Search for the cell housing the specified text and yield its [X, Y] center coordinate. 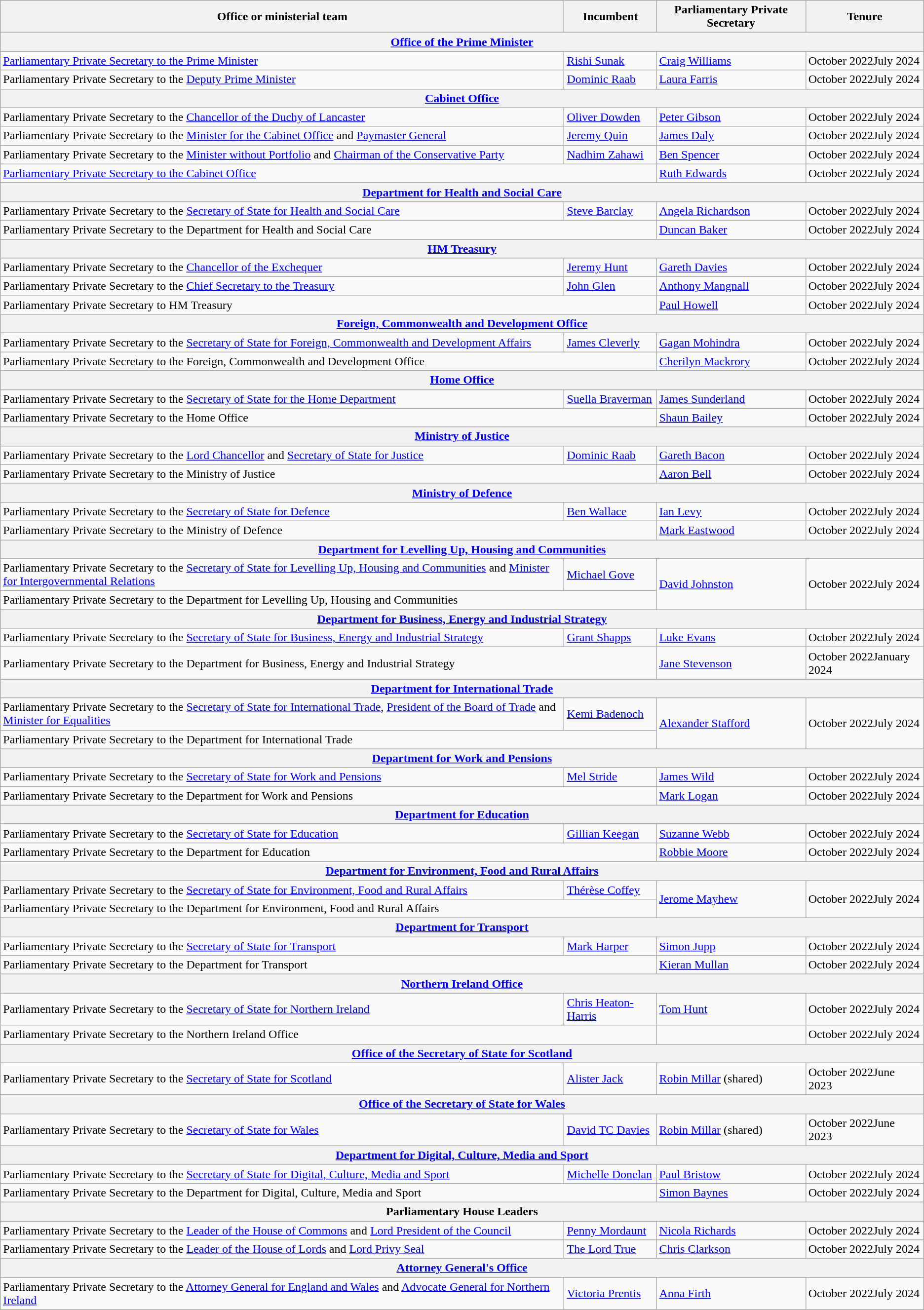
Department for Work and Pensions [462, 758]
Gareth Davies [731, 268]
Parliamentary Private Secretary [731, 17]
Peter Gibson [731, 117]
Parliamentary Private Secretary to the Secretary of State for Business, Energy and Industrial Strategy [282, 638]
Mark Logan [731, 796]
Mark Harper [610, 946]
Anna Firth [731, 1293]
Parliamentary Private Secretary to the Department for Work and Pensions [329, 796]
Parliamentary Private Secretary to the Leader of the House of Commons and Lord President of the Council [282, 1231]
Ben Wallace [610, 511]
Parliamentary Private Secretary to the Secretary of State for Foreign, Commonwealth and Development Affairs [282, 343]
Office of the Secretary of State for Scotland [462, 1053]
HM Treasury [462, 248]
Parliamentary Private Secretary to the Prime Minister [282, 61]
The Lord True [610, 1249]
Parliamentary Private Secretary to the Secretary of State for the Home Department [282, 399]
Angela Richardson [731, 211]
Michelle Donelan [610, 1174]
Parliamentary Private Secretary to the Secretary of State for International Trade, President of the Board of Trade and Minister for Equalities [282, 714]
Department for Levelling Up, Housing and Communities [462, 549]
Parliamentary Private Secretary to the Ministry of Justice [329, 474]
Department for Business, Energy and Industrial Strategy [462, 619]
Parliamentary Private Secretary to the Secretary of State for Northern Ireland [282, 1009]
Department for International Trade [462, 689]
Chris Clarkson [731, 1249]
Office of the Prime Minister [462, 42]
Gareth Bacon [731, 455]
Parliamentary Private Secretary to the Department for International Trade [329, 739]
Incumbent [610, 17]
Anthony Mangnall [731, 286]
Home Office [462, 380]
Penny Mordaunt [610, 1231]
Ruth Edwards [731, 173]
Parliamentary Private Secretary to the Deputy Prime Minister [282, 79]
Ministry of Justice [462, 436]
Jane Stevenson [731, 663]
Department for Transport [462, 927]
Craig Williams [731, 61]
Duncan Baker [731, 230]
Parliamentary Private Secretary to the Leader of the House of Lords and Lord Privy Seal [282, 1249]
Parliamentary Private Secretary to HM Treasury [329, 305]
James Cleverly [610, 343]
Gillian Keegan [610, 833]
Parliamentary Private Secretary to the Secretary of State for Health and Social Care [282, 211]
Suella Braverman [610, 399]
October 2022January 2024 [865, 663]
Steve Barclay [610, 211]
Paul Howell [731, 305]
Parliamentary Private Secretary to the Secretary of State for Work and Pensions [282, 777]
Gagan Mohindra [731, 343]
Simon Baynes [731, 1193]
Kieran Mullan [731, 965]
Parliamentary Private Secretary to the Foreign, Commonwealth and Development Office [329, 361]
Victoria Prentis [610, 1293]
Robbie Moore [731, 852]
Chris Heaton-Harris [610, 1009]
Michael Gove [610, 575]
Jerome Mayhew [731, 899]
Parliamentary Private Secretary to the Secretary of State for Levelling Up, Housing and Communities and Minister for Intergovernmental Relations [282, 575]
Mark Eastwood [731, 530]
Northern Ireland Office [462, 984]
Laura Farris [731, 79]
Alister Jack [610, 1079]
David Johnston [731, 584]
Ian Levy [731, 511]
Tom Hunt [731, 1009]
Thérèse Coffey [610, 890]
Parliamentary Private Secretary to the Secretary of State for Education [282, 833]
Parliamentary Private Secretary to the Secretary of State for Digital, Culture, Media and Sport [282, 1174]
Parliamentary Private Secretary to the Chief Secretary to the Treasury [282, 286]
Parliamentary House Leaders [462, 1211]
Parliamentary Private Secretary to the Cabinet Office [329, 173]
Cabinet Office [462, 98]
Parliamentary Private Secretary to the Minister without Portfolio and Chairman of the Conservative Party [282, 154]
Attorney General's Office [462, 1268]
Simon Jupp [731, 946]
Parliamentary Private Secretary to the Chancellor of the Exchequer [282, 268]
Jeremy Quin [610, 136]
Office of the Secretary of State for Wales [462, 1104]
Paul Bristow [731, 1174]
Department for Health and Social Care [462, 192]
Grant Shapps [610, 638]
Luke Evans [731, 638]
Aaron Bell [731, 474]
James Sunderland [731, 399]
Cherilyn Mackrory [731, 361]
Foreign, Commonwealth and Development Office [462, 324]
Parliamentary Private Secretary to the Secretary of State for Wales [282, 1129]
Jeremy Hunt [610, 268]
Parliamentary Private Secretary to the Chancellor of the Duchy of Lancaster [282, 117]
Parliamentary Private Secretary to the Attorney General for England and Wales and Advocate General for Northern Ireland [282, 1293]
Parliamentary Private Secretary to the Home Office [329, 418]
Department for Environment, Food and Rural Affairs [462, 871]
Department for Education [462, 814]
Mel Stride [610, 777]
Parliamentary Private Secretary to the Department for Business, Energy and Industrial Strategy [329, 663]
Tenure [865, 17]
Nicola Richards [731, 1231]
Nadhim Zahawi [610, 154]
Parliamentary Private Secretary to the Department for Health and Social Care [329, 230]
Parliamentary Private Secretary to the Minister for the Cabinet Office and Paymaster General [282, 136]
Department for Digital, Culture, Media and Sport [462, 1155]
Ben Spencer [731, 154]
Parliamentary Private Secretary to the Ministry of Defence [329, 530]
John Glen [610, 286]
Parliamentary Private Secretary to the Department for Environment, Food and Rural Affairs [329, 909]
Parliamentary Private Secretary to the Department for Digital, Culture, Media and Sport [329, 1193]
Shaun Bailey [731, 418]
David TC Davies [610, 1129]
James Daly [731, 136]
Alexander Stafford [731, 724]
Parliamentary Private Secretary to the Secretary of State for Defence [282, 511]
James Wild [731, 777]
Parliamentary Private Secretary to the Secretary of State for Transport [282, 946]
Ministry of Defence [462, 493]
Parliamentary Private Secretary to the Secretary of State for Environment, Food and Rural Affairs [282, 890]
Suzanne Webb [731, 833]
Parliamentary Private Secretary to the Department for Education [329, 852]
Parliamentary Private Secretary to the Department for Transport [329, 965]
Parliamentary Private Secretary to the Northern Ireland Office [329, 1035]
Oliver Dowden [610, 117]
Parliamentary Private Secretary to the Lord Chancellor and Secretary of State for Justice [282, 455]
Kemi Badenoch [610, 714]
Rishi Sunak [610, 61]
Parliamentary Private Secretary to the Secretary of State for Scotland [282, 1079]
Parliamentary Private Secretary to the Department for Levelling Up, Housing and Communities [329, 600]
Office or ministerial team [282, 17]
